From the cell containing the given text, extract its center point as [X, Y] coordinate. 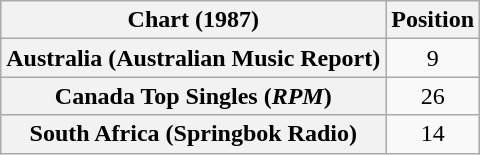
South Africa (Springbok Radio) [194, 134]
9 [433, 58]
Chart (1987) [194, 20]
26 [433, 96]
14 [433, 134]
Australia (Australian Music Report) [194, 58]
Canada Top Singles (RPM) [194, 96]
Position [433, 20]
